From the cell containing the given text, extract its center point as (x, y) coordinate. 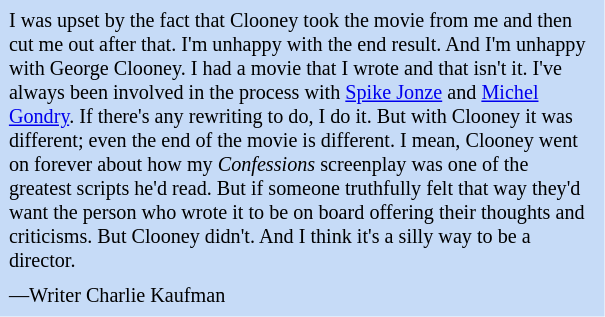
—Writer Charlie Kaufman (302, 296)
